Locate the cell with the specified text and output its [x, y] center coordinate. 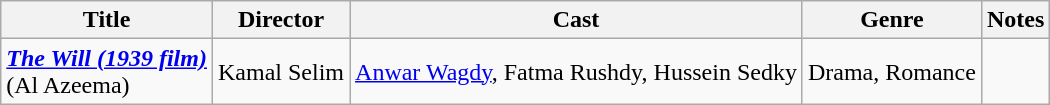
Kamal Selim [280, 72]
Genre [892, 20]
Drama, Romance [892, 72]
Notes [1015, 20]
The Will (1939 film) (Al Azeema) [107, 72]
Anwar Wagdy, Fatma Rushdy, Hussein Sedky [576, 72]
Cast [576, 20]
Title [107, 20]
Director [280, 20]
